Find where the given text appears and provide that cell's center as [x, y] coordinate. 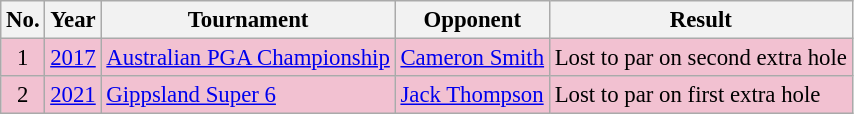
No. [23, 20]
Year [73, 20]
Lost to par on first extra hole [700, 95]
2021 [73, 95]
Gippsland Super 6 [248, 95]
Jack Thompson [472, 95]
Lost to par on second extra hole [700, 58]
Result [700, 20]
Opponent [472, 20]
Tournament [248, 20]
Cameron Smith [472, 58]
2017 [73, 58]
1 [23, 58]
2 [23, 95]
Australian PGA Championship [248, 58]
